Scan for the cell matching the given text and deliver its [X, Y] coordinate at center. 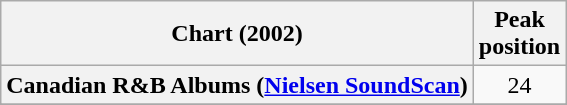
Canadian R&B Albums (Nielsen SoundScan) [238, 85]
24 [519, 85]
Peak position [519, 34]
Chart (2002) [238, 34]
